Return (X, Y) of the center of cell containing provided text 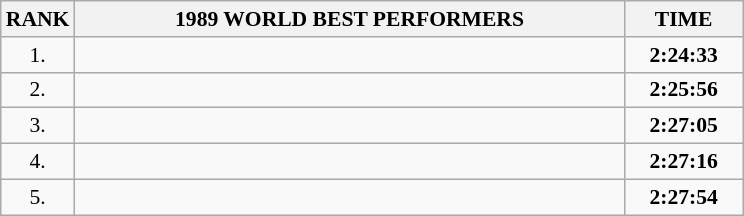
2. (38, 90)
3. (38, 126)
2:25:56 (684, 90)
1989 WORLD BEST PERFORMERS (349, 19)
2:27:16 (684, 162)
1. (38, 55)
2:24:33 (684, 55)
5. (38, 197)
2:27:05 (684, 126)
4. (38, 162)
2:27:54 (684, 197)
RANK (38, 19)
TIME (684, 19)
